Return the [X, Y] coordinate for the center point of the cell that contains the specified text.  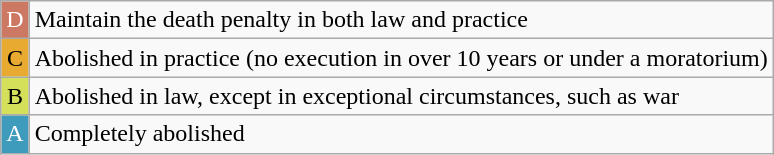
Abolished in practice (no execution in over 10 years or under a moratorium) [401, 58]
B [15, 96]
Maintain the death penalty in both law and practice [401, 20]
C [15, 58]
A [15, 134]
D [15, 20]
Abolished in law, except in exceptional circumstances, such as war [401, 96]
Completely abolished [401, 134]
